Capture the cell that displays the provided text and extract its (x, y) central coordinate. 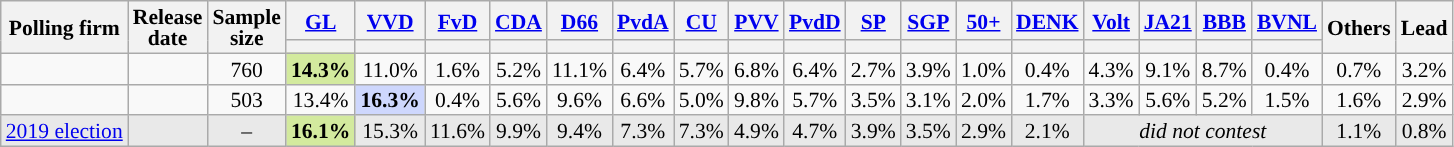
1.1% (1359, 132)
Polling firm (64, 27)
Samplesize (246, 27)
VVD (390, 20)
0.7% (1359, 68)
9.1% (1168, 68)
Volt (1112, 20)
JA21 (1168, 20)
did not contest (1203, 132)
2.1% (1047, 132)
13.4% (320, 100)
11.1% (580, 68)
6.6% (643, 100)
SP (874, 20)
1.7% (1047, 100)
FvD (458, 20)
8.7% (1224, 68)
1.0% (984, 68)
2019 election (64, 132)
4.9% (756, 132)
16.1% (320, 132)
11.0% (390, 68)
Releasedate (168, 27)
9.6% (580, 100)
2.7% (874, 68)
PVV (756, 20)
11.6% (458, 132)
14.3% (320, 68)
4.3% (1112, 68)
4.7% (815, 132)
5.0% (702, 100)
PvdD (815, 20)
D66 (580, 20)
9.8% (756, 100)
Others (1359, 27)
PvdA (643, 20)
16.3% (390, 100)
2.0% (984, 100)
15.3% (390, 132)
9.4% (580, 132)
BBB (1224, 20)
9.9% (518, 132)
0.8% (1424, 132)
6.8% (756, 68)
BVNL (1287, 20)
Lead (1424, 27)
– (246, 132)
DENK (1047, 20)
3.3% (1112, 100)
3.2% (1424, 68)
760 (246, 68)
CDA (518, 20)
50+ (984, 20)
SGP (928, 20)
GL (320, 20)
503 (246, 100)
3.1% (928, 100)
CU (702, 20)
1.5% (1287, 100)
